Return the [x, y] coordinate for the center point of the cell that contains the specified text.  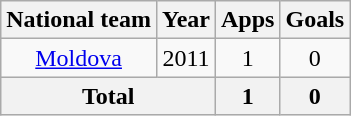
National team [79, 20]
Moldova [79, 58]
2011 [186, 58]
Apps [248, 20]
Goals [315, 20]
Total [108, 96]
Year [186, 20]
